Return [X, Y] of the center of cell containing provided text 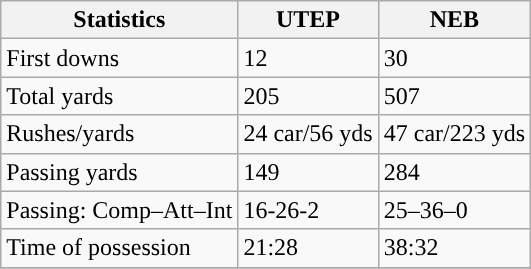
30 [454, 58]
First downs [120, 58]
Rushes/yards [120, 134]
16-26-2 [308, 210]
Statistics [120, 20]
Passing yards [120, 172]
12 [308, 58]
Total yards [120, 96]
38:32 [454, 248]
205 [308, 96]
NEB [454, 20]
47 car/223 yds [454, 134]
21:28 [308, 248]
25–36–0 [454, 210]
284 [454, 172]
UTEP [308, 20]
Passing: Comp–Att–Int [120, 210]
24 car/56 yds [308, 134]
149 [308, 172]
Time of possession [120, 248]
507 [454, 96]
